Extract the (X, Y) coordinate from the center of the cell holding the provided text.  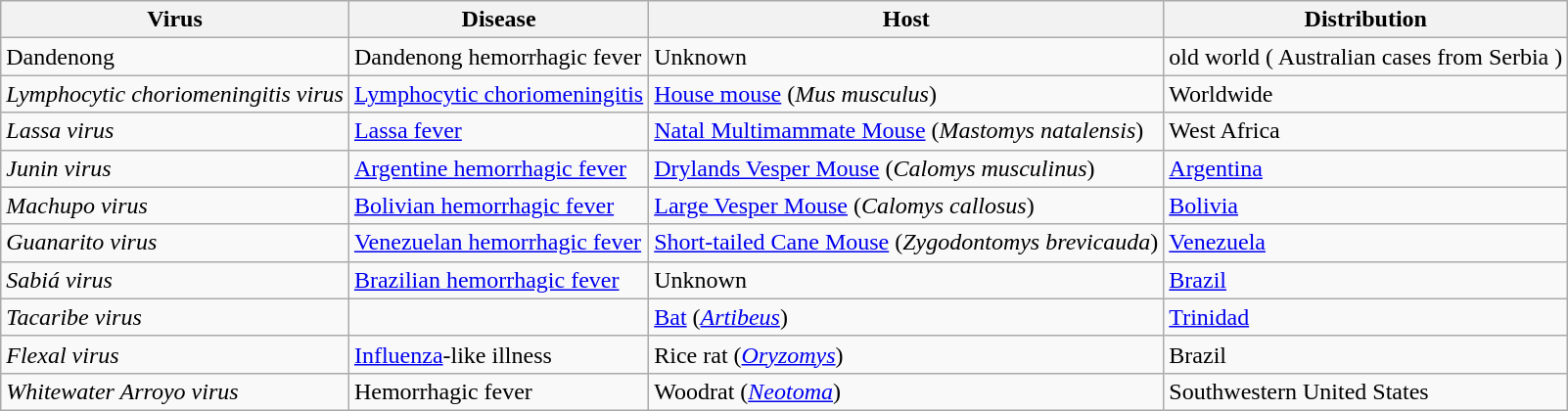
Hemorrhagic fever (498, 391)
Bolivia (1366, 205)
Bolivian hemorrhagic fever (498, 205)
Venezuela (1366, 243)
Drylands Vesper Mouse (Calomys musculinus) (906, 168)
West Africa (1366, 131)
House mouse (Mus musculus) (906, 94)
Worldwide (1366, 94)
Sabiá virus (175, 280)
Large Vesper Mouse (Calomys callosus) (906, 205)
Woodrat (Neotoma) (906, 391)
Host (906, 20)
Lassa fever (498, 131)
Natal Multimammate Mouse (Mastomys natalensis) (906, 131)
Brazilian hemorrhagic fever (498, 280)
old world ( Australian cases from Serbia ) (1366, 57)
Lymphocytic choriomeningitis virus (175, 94)
Junin virus (175, 168)
Venezuelan hemorrhagic fever (498, 243)
Whitewater Arroyo virus (175, 391)
Tacaribe virus (175, 317)
Disease (498, 20)
Machupo virus (175, 205)
Southwestern United States (1366, 391)
Flexal virus (175, 354)
Lymphocytic choriomeningitis (498, 94)
Argentine hemorrhagic fever (498, 168)
Influenza-like illness (498, 354)
Rice rat (Oryzomys) (906, 354)
Guanarito virus (175, 243)
Lassa virus (175, 131)
Dandenong hemorrhagic fever (498, 57)
Distribution (1366, 20)
Dandenong (175, 57)
Argentina (1366, 168)
Bat (Artibeus) (906, 317)
Trinidad (1366, 317)
Short-tailed Cane Mouse (Zygodontomys brevicauda) (906, 243)
Virus (175, 20)
